Identify which cell holds the provided text, then report its (x, y) central coordinate. 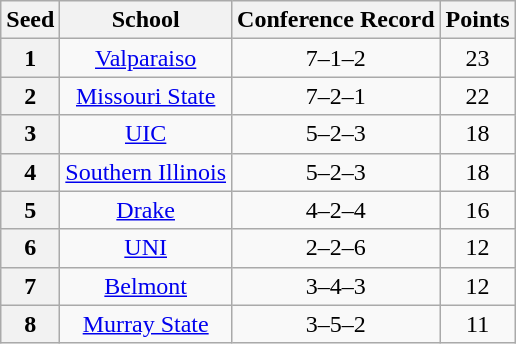
6 (30, 248)
8 (30, 324)
4 (30, 172)
Southern Illinois (146, 172)
7–2–1 (336, 96)
Points (478, 20)
11 (478, 324)
Valparaiso (146, 58)
1 (30, 58)
Belmont (146, 286)
Murray State (146, 324)
22 (478, 96)
2–2–6 (336, 248)
4–2–4 (336, 210)
23 (478, 58)
Conference Record (336, 20)
School (146, 20)
16 (478, 210)
3 (30, 134)
Drake (146, 210)
UIC (146, 134)
Seed (30, 20)
7–1–2 (336, 58)
UNI (146, 248)
2 (30, 96)
3–4–3 (336, 286)
7 (30, 286)
Missouri State (146, 96)
5 (30, 210)
3–5–2 (336, 324)
